Determine the [x, y] coordinate at the center of the cell enclosing the given text.  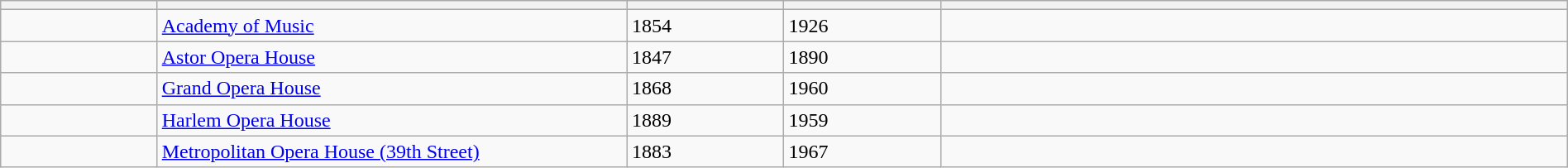
1960 [862, 89]
Harlem Opera House [392, 120]
Grand Opera House [392, 89]
Metropolitan Opera House (39th Street) [392, 151]
1868 [706, 89]
1883 [706, 151]
Academy of Music [392, 26]
1959 [862, 120]
1847 [706, 57]
1889 [706, 120]
1967 [862, 151]
1854 [706, 26]
1890 [862, 57]
Astor Opera House [392, 57]
1926 [862, 26]
